Pinpoint the cell where the given text exists, returning its [X, Y] midpoint coordinate. 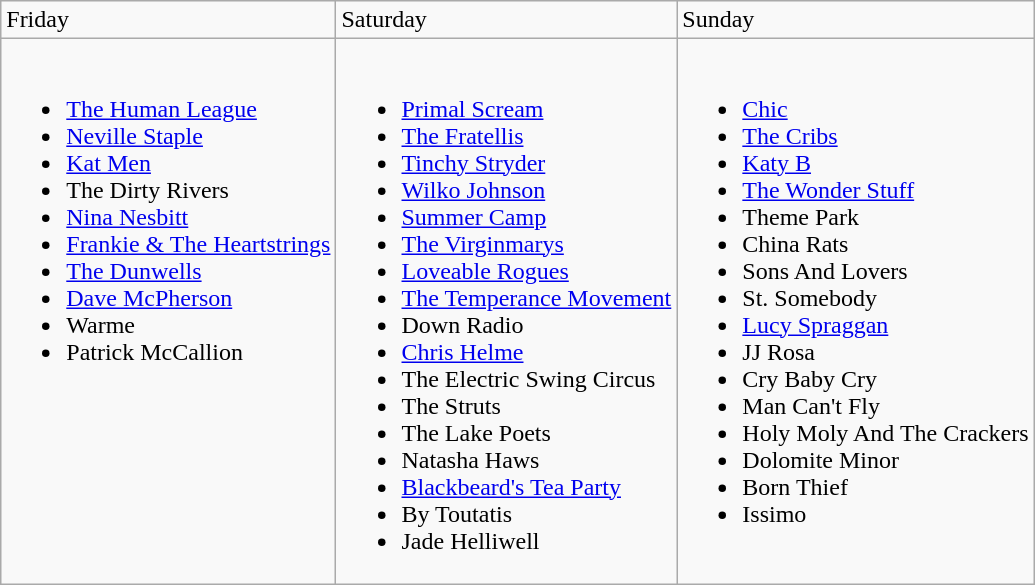
Saturday [506, 20]
The Human LeagueNeville StapleKat MenThe Dirty RiversNina NesbittFrankie & The HeartstringsThe DunwellsDave McPhersonWarmePatrick McCallion [168, 312]
Sunday [856, 20]
Friday [168, 20]
